Detect which cell encompasses the target text, then output its [x, y] center coordinate. 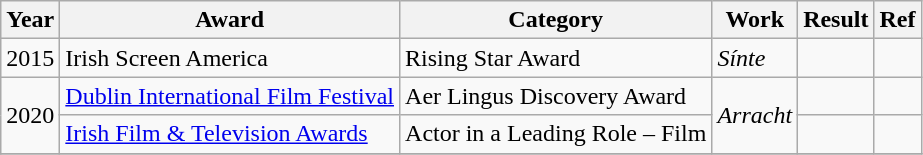
Arracht [755, 115]
Category [556, 20]
Dublin International Film Festival [230, 96]
Aer Lingus Discovery Award [556, 96]
2015 [30, 58]
Year [30, 20]
2020 [30, 115]
Rising Star Award [556, 58]
Work [755, 20]
Actor in a Leading Role – Film [556, 134]
Award [230, 20]
Irish Screen America [230, 58]
Result [836, 20]
Sínte [755, 58]
Ref [898, 20]
Irish Film & Television Awards [230, 134]
